Determine the (X, Y) coordinate at the center of the cell enclosing the given text.  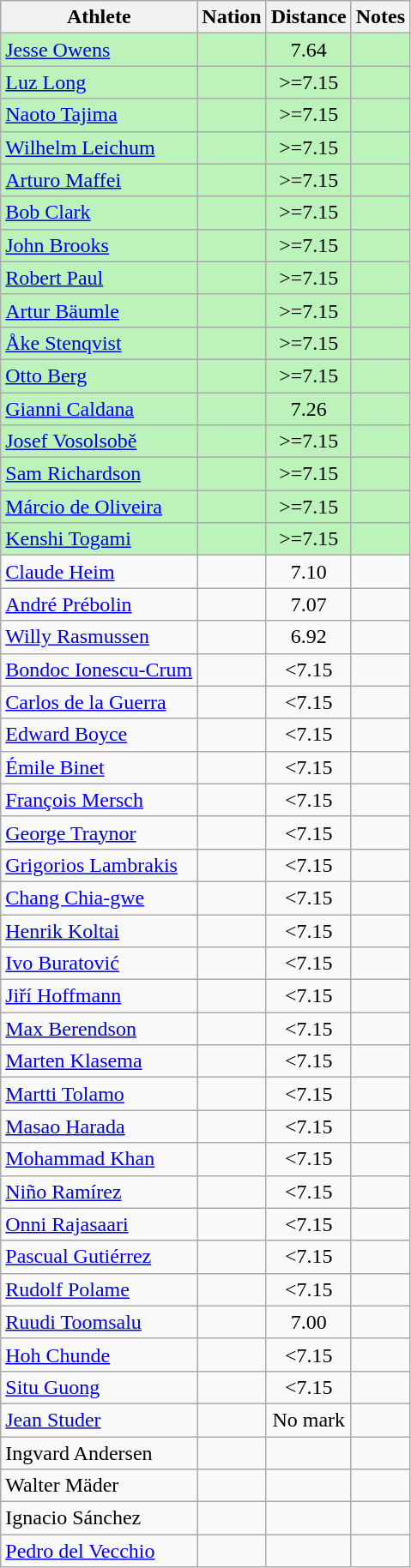
Walter Mäder (100, 1486)
7.26 (309, 409)
Jiří Hoffmann (100, 996)
Jean Studer (100, 1420)
Claude Heim (100, 572)
Bondoc Ionescu-Crum (100, 670)
Josef Vosolsobě (100, 442)
Ivo Buratović (100, 964)
Ruudi Toomsalu (100, 1322)
Luz Long (100, 82)
François Mersch (100, 800)
7.10 (309, 572)
Max Berendson (100, 1029)
Pedro del Vecchio (100, 1551)
Bob Clark (100, 213)
Robert Paul (100, 278)
Åke Stenqvist (100, 343)
John Brooks (100, 245)
7.64 (309, 50)
Ignacio Sánchez (100, 1518)
Kenshi Togami (100, 539)
Martti Tolamo (100, 1094)
Naoto Tajima (100, 115)
6.92 (309, 637)
Arturo Maffei (100, 180)
Wilhelm Leichum (100, 147)
Distance (309, 17)
Grigorios Lambrakis (100, 865)
André Prébolin (100, 604)
Mohammad Khan (100, 1159)
Ingvard Andersen (100, 1453)
Masao Harada (100, 1126)
Pascual Gutiérrez (100, 1257)
No mark (309, 1420)
Onni Rajasaari (100, 1224)
Notes (380, 17)
7.07 (309, 604)
Rudolf Polame (100, 1289)
Márcio de Oliveira (100, 507)
Willy Rasmussen (100, 637)
George Traynor (100, 832)
Edward Boyce (100, 735)
Gianni Caldana (100, 409)
Henrik Koltai (100, 930)
7.00 (309, 1322)
Niño Ramírez (100, 1192)
Nation (232, 17)
Carlos de la Guerra (100, 702)
Otto Berg (100, 375)
Situ Guong (100, 1387)
Émile Binet (100, 767)
Chang Chia-gwe (100, 898)
Marten Klasema (100, 1061)
Athlete (100, 17)
Sam Richardson (100, 474)
Hoh Chunde (100, 1355)
Jesse Owens (100, 50)
Artur Bäumle (100, 310)
